Locate the cell with the specified text and output its (X, Y) center coordinate. 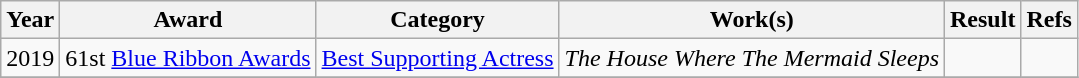
The House Where The Mermaid Sleeps (752, 58)
2019 (30, 58)
61st Blue Ribbon Awards (188, 58)
Category (438, 20)
Work(s) (752, 20)
Refs (1049, 20)
Year (30, 20)
Best Supporting Actress (438, 58)
Award (188, 20)
Result (983, 20)
